Return the [X, Y] coordinate for the center point of the cell that contains the specified text.  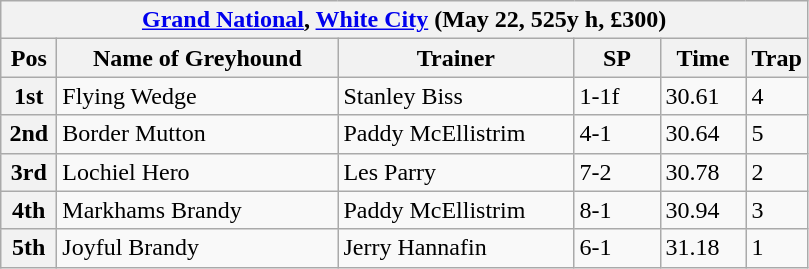
31.18 [703, 248]
Trainer [456, 58]
4 [776, 96]
7-2 [617, 172]
1 [776, 248]
Lochiel Hero [198, 172]
6-1 [617, 248]
3rd [29, 172]
4th [29, 210]
5th [29, 248]
SP [617, 58]
4-1 [617, 134]
2nd [29, 134]
30.78 [703, 172]
Stanley Biss [456, 96]
30.61 [703, 96]
Flying Wedge [198, 96]
Name of Greyhound [198, 58]
Grand National, White City (May 22, 525y h, £300) [404, 20]
8-1 [617, 210]
Markhams Brandy [198, 210]
Joyful Brandy [198, 248]
Pos [29, 58]
2 [776, 172]
Les Parry [456, 172]
30.64 [703, 134]
1-1f [617, 96]
Jerry Hannafin [456, 248]
30.94 [703, 210]
Trap [776, 58]
1st [29, 96]
3 [776, 210]
Border Mutton [198, 134]
Time [703, 58]
5 [776, 134]
